Provide the (x, y) coordinate of the cell's center where the given text is located.  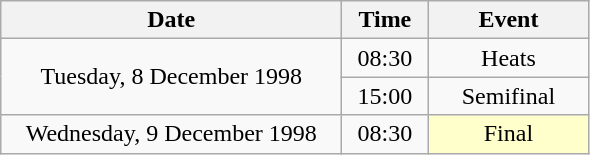
Final (508, 134)
Heats (508, 58)
Wednesday, 9 December 1998 (172, 134)
Semifinal (508, 96)
15:00 (385, 96)
Tuesday, 8 December 1998 (172, 77)
Date (172, 20)
Event (508, 20)
Time (385, 20)
